Determine the [x, y] coordinate at the center of the cell enclosing the given text.  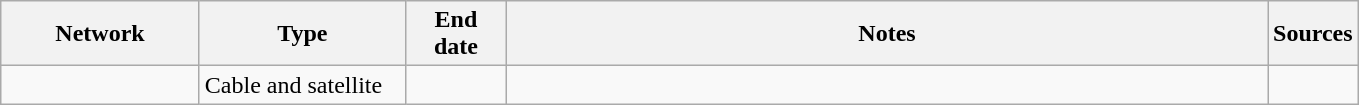
End date [456, 34]
Network [100, 34]
Sources [1314, 34]
Cable and satellite [302, 85]
Notes [886, 34]
Type [302, 34]
